From the cell containing the given text, extract its center point as (x, y) coordinate. 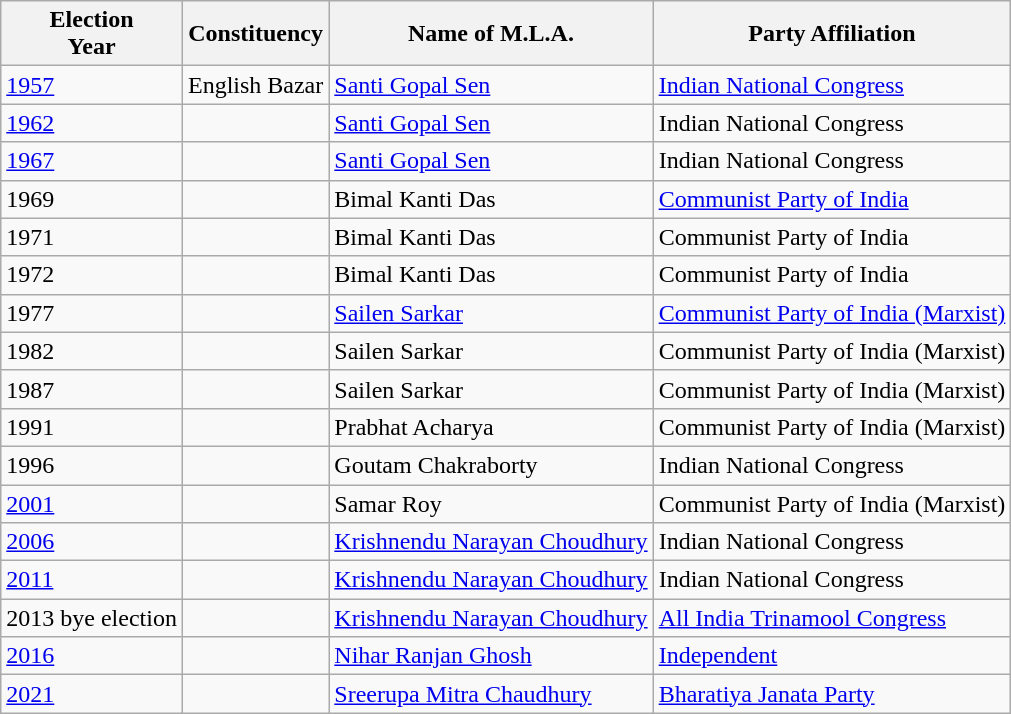
Constituency (255, 34)
Samar Roy (491, 503)
Goutam Chakraborty (491, 465)
1969 (92, 199)
Independent (832, 656)
1967 (92, 161)
Party Affiliation (832, 34)
1987 (92, 389)
2011 (92, 580)
All India Trinamool Congress (832, 618)
1982 (92, 351)
Election Year (92, 34)
Sreerupa Mitra Chaudhury (491, 694)
2006 (92, 542)
Bharatiya Janata Party (832, 694)
1962 (92, 123)
Prabhat Acharya (491, 427)
English Bazar (255, 85)
1991 (92, 427)
Name of M.L.A. (491, 34)
1972 (92, 275)
1977 (92, 313)
1957 (92, 85)
2001 (92, 503)
1971 (92, 237)
2016 (92, 656)
1996 (92, 465)
2021 (92, 694)
Nihar Ranjan Ghosh (491, 656)
2013 bye election (92, 618)
